Provide the (x, y) coordinate of the cell's center where the given text is located.  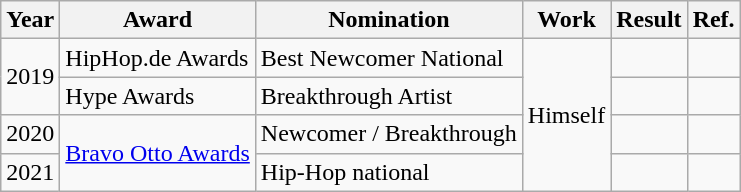
Newcomer / Breakthrough (388, 134)
Himself (566, 115)
2020 (30, 134)
Bravo Otto Awards (158, 153)
Best Newcomer National (388, 58)
Hip-Hop national (388, 172)
Work (566, 20)
Result (649, 20)
Award (158, 20)
Ref. (714, 20)
Hype Awards (158, 96)
Year (30, 20)
Nomination (388, 20)
Breakthrough Artist (388, 96)
HipHop.de Awards (158, 58)
2019 (30, 77)
2021 (30, 172)
